Find where the given text appears and provide that cell's center as [x, y] coordinate. 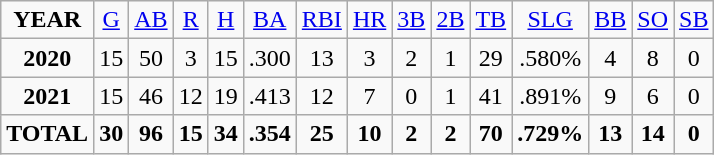
29 [491, 58]
.413 [270, 96]
96 [151, 134]
14 [653, 134]
SLG [550, 20]
BB [610, 20]
.300 [270, 58]
30 [112, 134]
TB [491, 20]
9 [610, 96]
8 [653, 58]
.580% [550, 58]
RBI [322, 20]
AB [151, 20]
.891% [550, 96]
10 [369, 134]
3B [412, 20]
6 [653, 96]
4 [610, 58]
50 [151, 58]
YEAR [48, 20]
2B [450, 20]
BA [270, 20]
SB [694, 20]
TOTAL [48, 134]
19 [226, 96]
R [190, 20]
.354 [270, 134]
H [226, 20]
7 [369, 96]
G [112, 20]
SO [653, 20]
46 [151, 96]
2021 [48, 96]
25 [322, 134]
HR [369, 20]
70 [491, 134]
41 [491, 96]
34 [226, 134]
.729% [550, 134]
2020 [48, 58]
